For the text-containing cell, return its midpoint in [x, y] coordinate format. 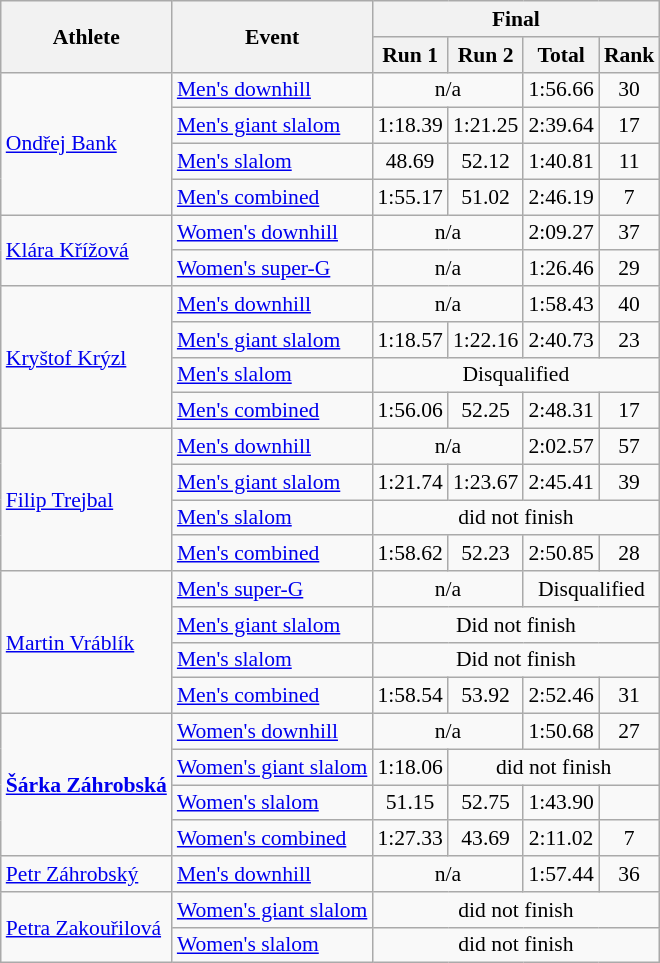
Final [516, 19]
52.25 [486, 411]
52.75 [486, 803]
2:52.46 [560, 696]
Total [560, 55]
Ondřej Bank [86, 143]
51.15 [410, 803]
2:40.73 [560, 340]
2:45.41 [560, 482]
2:46.19 [560, 197]
Filip Trejbal [86, 500]
Athlete [86, 36]
1:50.68 [560, 732]
1:58.43 [560, 304]
40 [630, 304]
1:40.81 [560, 162]
2:48.31 [560, 411]
1:58.54 [410, 696]
Run 2 [486, 55]
1:21.25 [486, 126]
1:57.44 [560, 874]
31 [630, 696]
1:55.17 [410, 197]
1:56.66 [560, 90]
57 [630, 447]
1:26.46 [560, 269]
2:09.27 [560, 233]
29 [630, 269]
1:22.16 [486, 340]
48.69 [410, 162]
Martin Vráblík [86, 642]
2:50.85 [560, 554]
2:39.64 [560, 126]
Women's super-G [272, 269]
51.02 [486, 197]
Petra Zakouřilová [86, 928]
28 [630, 554]
Men's super-G [272, 589]
53.92 [486, 696]
39 [630, 482]
23 [630, 340]
1:58.62 [410, 554]
2:02.57 [560, 447]
27 [630, 732]
37 [630, 233]
43.69 [486, 839]
Šárka Záhrobská [86, 785]
52.12 [486, 162]
Petr Záhrobský [86, 874]
2:11.02 [560, 839]
1:56.06 [410, 411]
Event [272, 36]
1:18.57 [410, 340]
Women's combined [272, 839]
1:18.06 [410, 767]
1:27.33 [410, 839]
1:23.67 [486, 482]
1:21.74 [410, 482]
52.23 [486, 554]
Rank [630, 55]
1:43.90 [560, 803]
1:18.39 [410, 126]
30 [630, 90]
36 [630, 874]
11 [630, 162]
Run 1 [410, 55]
Kryštof Krýzl [86, 357]
Klára Křížová [86, 250]
